From the cell containing the given text, extract its center point as (x, y) coordinate. 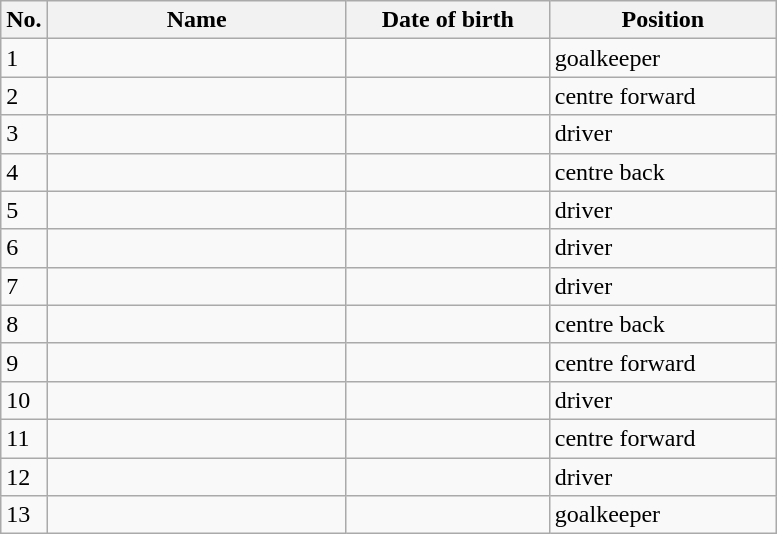
8 (24, 324)
Position (662, 20)
11 (24, 438)
Date of birth (448, 20)
No. (24, 20)
7 (24, 286)
Name (196, 20)
5 (24, 210)
3 (24, 134)
12 (24, 477)
2 (24, 96)
6 (24, 248)
1 (24, 58)
13 (24, 515)
10 (24, 400)
4 (24, 172)
9 (24, 362)
